Extract the [X, Y] coordinate from the center of the cell holding the provided text.  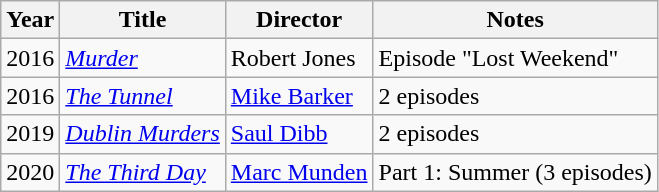
Murder [143, 58]
Mike Barker [299, 96]
2020 [30, 172]
The Tunnel [143, 96]
The Third Day [143, 172]
Director [299, 20]
Dublin Murders [143, 134]
Part 1: Summer (3 episodes) [515, 172]
Episode "Lost Weekend" [515, 58]
2019 [30, 134]
Year [30, 20]
Notes [515, 20]
Robert Jones [299, 58]
Title [143, 20]
Saul Dibb [299, 134]
Marc Munden [299, 172]
